Return the [x, y] coordinate for the center point of the cell that contains the specified text.  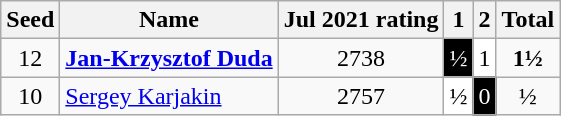
0 [484, 96]
1½ [528, 58]
12 [30, 58]
2757 [361, 96]
2 [484, 20]
Name [169, 20]
Jul 2021 rating [361, 20]
Total [528, 20]
Jan-Krzysztof Duda [169, 58]
10 [30, 96]
Seed [30, 20]
2738 [361, 58]
Sergey Karjakin [169, 96]
